From the cell containing the given text, extract its center point as [x, y] coordinate. 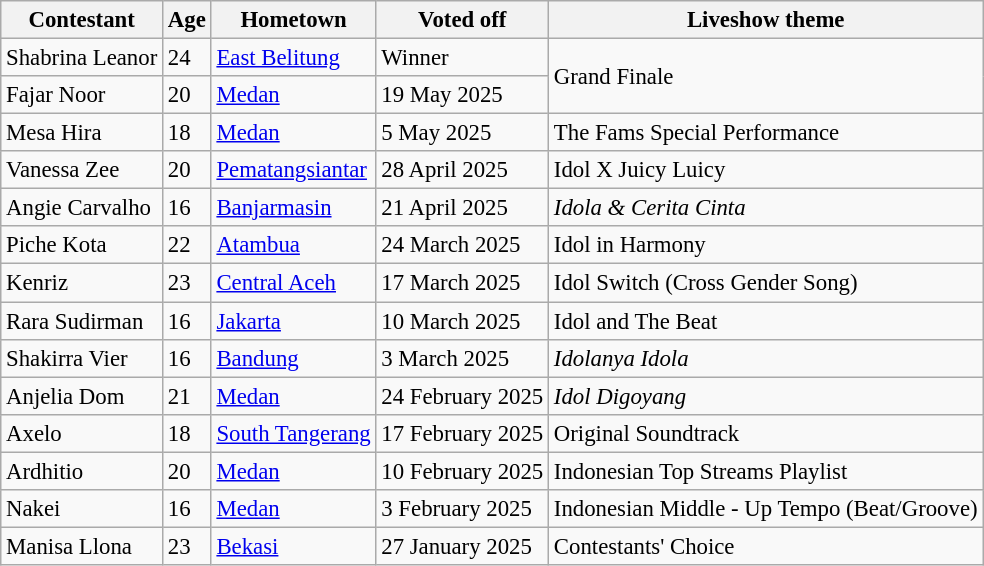
10 February 2025 [462, 471]
Shabrina Leanor [82, 58]
Nakei [82, 509]
South Tangerang [294, 433]
Rara Sudirman [82, 321]
Kenriz [82, 283]
Grand Finale [766, 76]
Winner [462, 58]
Manisa Llona [82, 546]
17 March 2025 [462, 283]
Bekasi [294, 546]
Jakarta [294, 321]
24 March 2025 [462, 245]
Liveshow theme [766, 20]
Idol in Harmony [766, 245]
Shakirra Vier [82, 358]
Banjarmasin [294, 208]
19 May 2025 [462, 95]
The Fams Special Performance [766, 133]
Idol and The Beat [766, 321]
Hometown [294, 20]
Contestant [82, 20]
5 May 2025 [462, 133]
24 [188, 58]
Idolanya Idola [766, 358]
Ardhitio [82, 471]
21 [188, 396]
24 February 2025 [462, 396]
21 April 2025 [462, 208]
Idol Switch (Cross Gender Song) [766, 283]
10 March 2025 [462, 321]
Original Soundtrack [766, 433]
Idol X Juicy Luicy [766, 170]
Angie Carvalho [82, 208]
3 February 2025 [462, 509]
Axelo [82, 433]
Indonesian Top Streams Playlist [766, 471]
Contestants' Choice [766, 546]
Age [188, 20]
East Belitung [294, 58]
Vanessa Zee [82, 170]
Mesa Hira [82, 133]
22 [188, 245]
Idol Digoyang [766, 396]
Fajar Noor [82, 95]
Anjelia Dom [82, 396]
Central Aceh [294, 283]
Indonesian Middle - Up Tempo (Beat/Groove) [766, 509]
Bandung [294, 358]
Pematangsiantar [294, 170]
28 April 2025 [462, 170]
Atambua [294, 245]
17 February 2025 [462, 433]
3 March 2025 [462, 358]
Piche Kota [82, 245]
Idola & Cerita Cinta [766, 208]
27 January 2025 [462, 546]
Voted off [462, 20]
